Search for the cell housing the specified text and yield its (x, y) center coordinate. 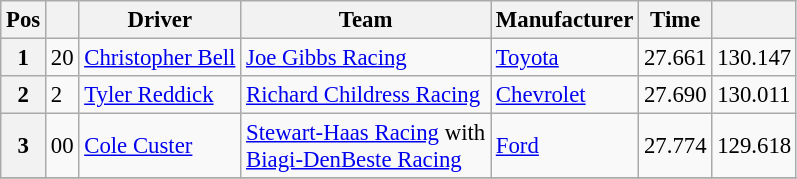
Christopher Bell (160, 58)
Pos (24, 20)
Cole Custer (160, 146)
129.618 (754, 146)
Tyler Reddick (160, 95)
Manufacturer (564, 20)
Toyota (564, 58)
3 (24, 146)
130.147 (754, 58)
Time (676, 20)
00 (62, 146)
Driver (160, 20)
27.690 (676, 95)
27.774 (676, 146)
Joe Gibbs Racing (366, 58)
Stewart-Haas Racing with Biagi-DenBeste Racing (366, 146)
Team (366, 20)
20 (62, 58)
1 (24, 58)
27.661 (676, 58)
Chevrolet (564, 95)
Ford (564, 146)
130.011 (754, 95)
Richard Childress Racing (366, 95)
